Extract the (X, Y) coordinate from the center of the cell holding the provided text.  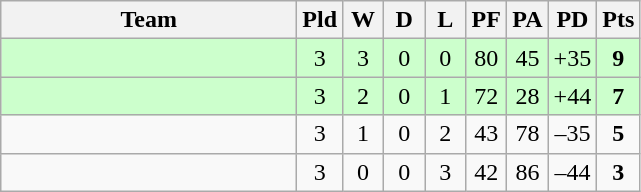
PA (528, 20)
45 (528, 58)
72 (486, 96)
7 (618, 96)
Pld (320, 20)
5 (618, 134)
PF (486, 20)
Team (149, 20)
9 (618, 58)
–35 (572, 134)
86 (528, 172)
L (446, 20)
+44 (572, 96)
42 (486, 172)
–44 (572, 172)
D (404, 20)
80 (486, 58)
PD (572, 20)
W (364, 20)
Pts (618, 20)
28 (528, 96)
+35 (572, 58)
78 (528, 134)
43 (486, 134)
